Extract the [x, y] coordinate from the center of the cell holding the provided text.  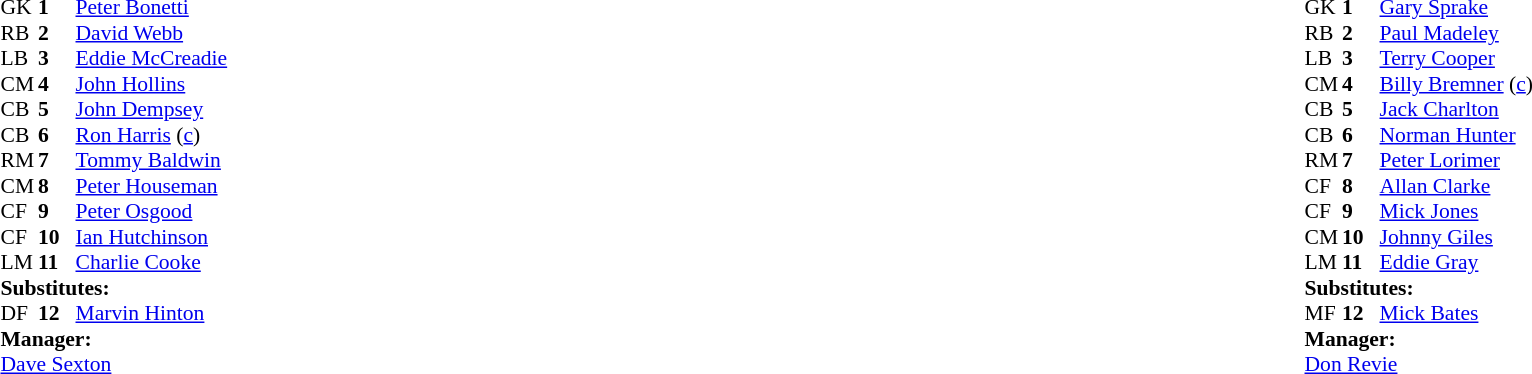
Ian Hutchinson [152, 237]
Substitutes: [114, 288]
Peter Houseman [152, 186]
John Hollins [152, 84]
David Webb [152, 33]
Ron Harris (c) [152, 135]
Marvin Hinton [152, 313]
Tommy Baldwin [152, 161]
DF [19, 313]
Manager: [114, 339]
Peter Osgood [152, 211]
John Dempsey [152, 109]
Eddie McCreadie [152, 59]
MF [1324, 313]
Charlie Cooke [152, 263]
